Find where the given text appears and provide that cell's center as (X, Y) coordinate. 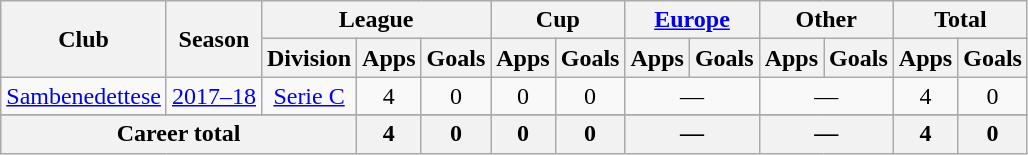
Cup (558, 20)
2017–18 (214, 96)
League (376, 20)
Career total (179, 134)
Season (214, 39)
Total (960, 20)
Club (84, 39)
Division (308, 58)
Other (826, 20)
Sambenedettese (84, 96)
Europe (692, 20)
Serie C (308, 96)
